Pinpoint the cell where the given text exists, returning its [x, y] midpoint coordinate. 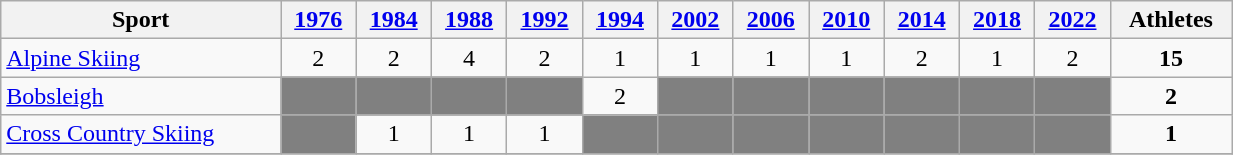
1994 [620, 20]
2022 [1072, 20]
4 [468, 58]
Athletes [1170, 20]
Sport [141, 20]
Bobsleigh [141, 96]
1992 [544, 20]
2002 [696, 20]
1984 [394, 20]
1988 [468, 20]
Cross Country Skiing [141, 134]
2014 [922, 20]
2006 [770, 20]
15 [1170, 58]
2018 [996, 20]
1976 [318, 20]
Alpine Skiing [141, 58]
2010 [846, 20]
